Output the (X, Y) coordinate of the center of the cell containing the given text.  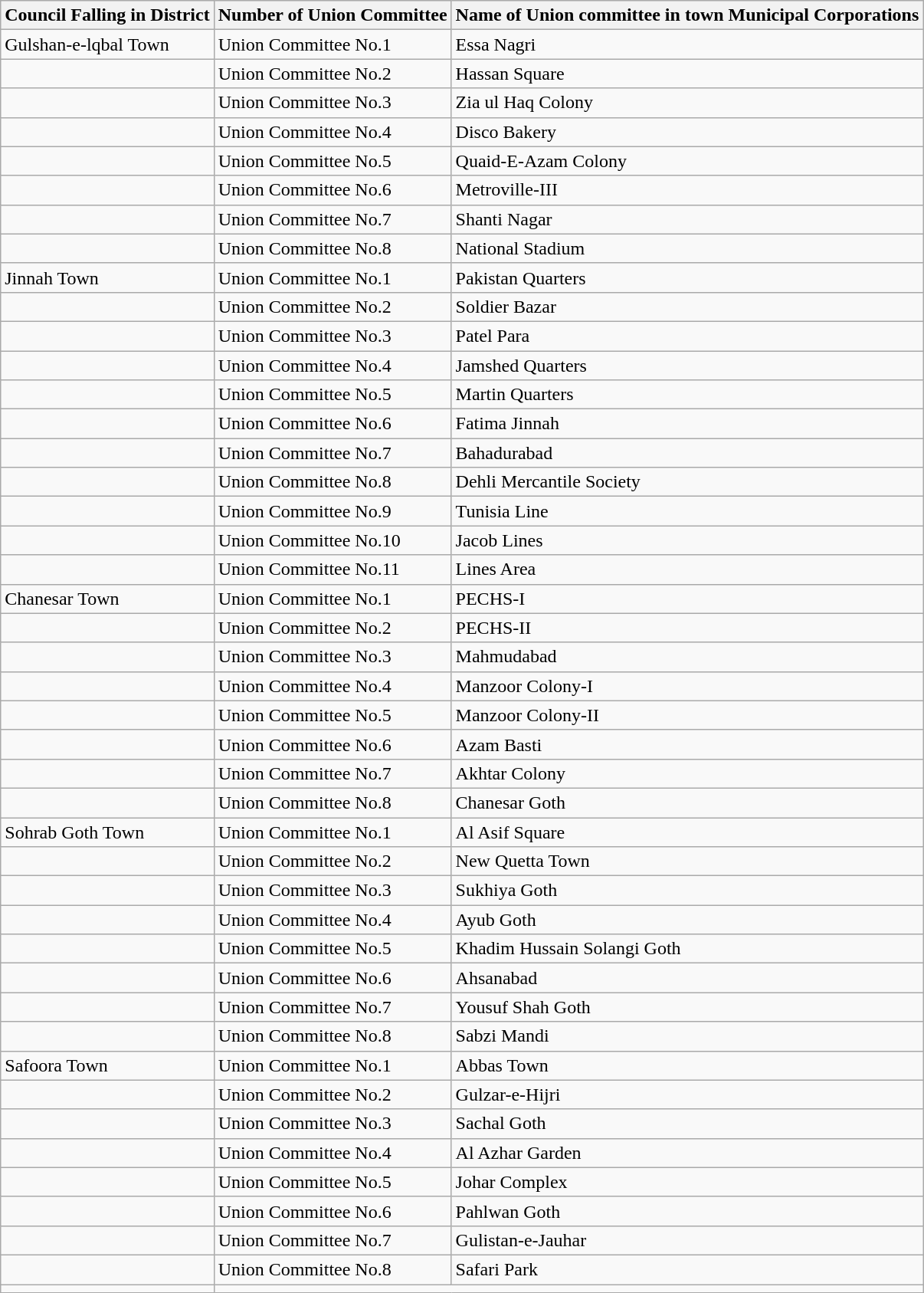
Ayub Goth (687, 920)
Council Falling in District (107, 15)
Sabzi Mandi (687, 1036)
PECHS-I (687, 599)
Soldier Bazar (687, 307)
Safari Park (687, 1269)
Pakistan Quarters (687, 277)
Union Committee No.10 (333, 540)
Gulshan-e-lqbal Town (107, 44)
Manzoor Colony-II (687, 715)
Name of Union committee in town Municipal Corporations (687, 15)
Akhtar Colony (687, 773)
Sachal Goth (687, 1124)
Sohrab Goth Town (107, 832)
Chanesar Goth (687, 802)
Jamshed Quarters (687, 366)
Gulistan-e-Jauhar (687, 1240)
Chanesar Town (107, 599)
Ahsanabad (687, 978)
Safoora Town (107, 1065)
Disco Bakery (687, 132)
Fatima Jinnah (687, 424)
Martin Quarters (687, 395)
Jacob Lines (687, 540)
Lines Area (687, 569)
Quaid-E-Azam Colony (687, 161)
Shanti Nagar (687, 219)
Number of Union Committee (333, 15)
Mahmudabad (687, 657)
Al Azhar Garden (687, 1153)
Zia ul Haq Colony (687, 103)
Sukhiya Goth (687, 891)
Al Asif Square (687, 832)
Azam Basti (687, 744)
Metroville-III (687, 190)
Essa Nagri (687, 44)
Bahadurabad (687, 453)
National Stadium (687, 248)
Union Committee No.11 (333, 569)
Johar Complex (687, 1182)
Hassan Square (687, 74)
PECHS-II (687, 628)
Tunisia Line (687, 511)
Khadim Hussain Solangi Goth (687, 949)
Manzoor Colony-I (687, 686)
Dehli Mercantile Society (687, 482)
Jinnah Town (107, 277)
Pahlwan Goth (687, 1211)
Abbas Town (687, 1065)
Union Committee No.9 (333, 511)
Gulzar-e-Hijri (687, 1094)
New Quetta Town (687, 861)
Yousuf Shah Goth (687, 1007)
Patel Para (687, 336)
